Provide the [X, Y] coordinate of the cell's center where the given text is located.  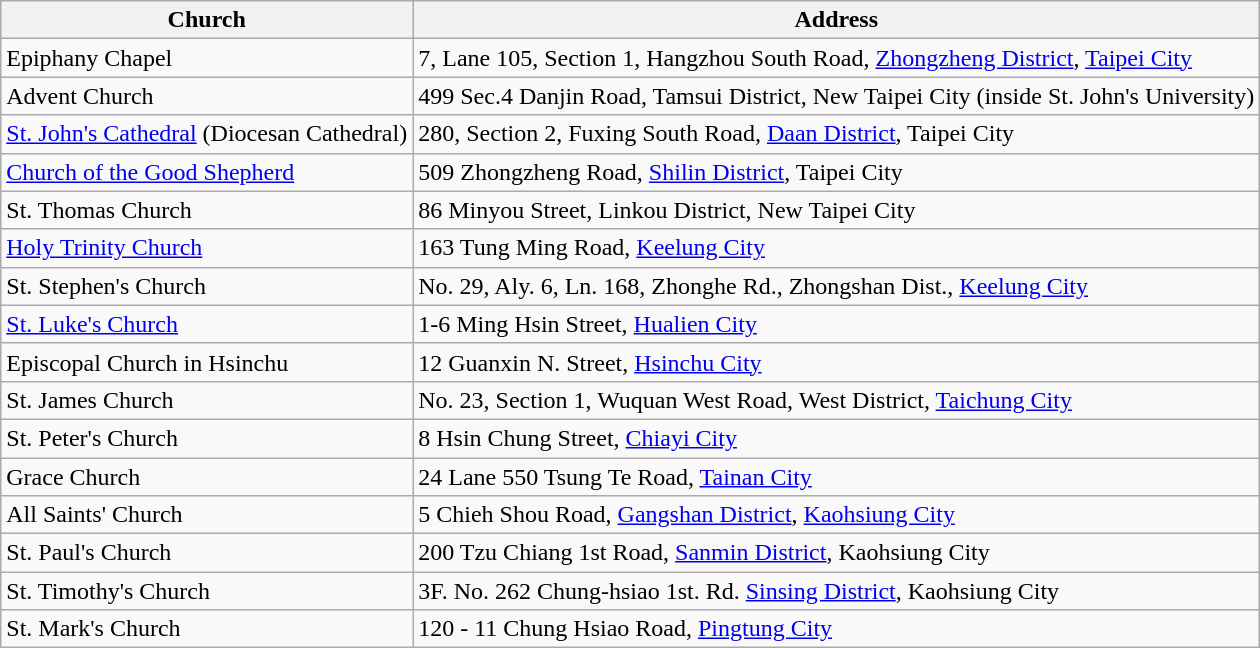
509 Zhongzheng Road, Shilin District, Taipei City [836, 172]
St. Paul's Church [207, 553]
Holy Trinity Church [207, 248]
24 Lane 550 Tsung Te Road, Tainan City [836, 477]
St. Timothy's Church [207, 591]
5 Chieh Shou Road, Gangshan District, Kaohsiung City [836, 515]
163 Tung Ming Road, Keelung City [836, 248]
3F. No. 262 Chung-hsiao 1st. Rd. Sinsing District, Kaohsiung City [836, 591]
St. Mark's Church [207, 629]
All Saints' Church [207, 515]
86 Minyou Street, Linkou District, New Taipei City [836, 210]
St. John's Cathedral (Diocesan Cathedral) [207, 134]
120 - 11 Chung Hsiao Road, Pingtung City [836, 629]
Episcopal Church in Hsinchu [207, 362]
St. Thomas Church [207, 210]
8 Hsin Chung Street, Chiayi City [836, 438]
280, Section 2, Fuxing South Road, Daan District, Taipei City [836, 134]
No. 29, Aly. 6, Ln. 168, Zhonghe Rd., Zhongshan Dist., Keelung City [836, 286]
7, Lane 105, Section 1, Hangzhou South Road, Zhongzheng District, Taipei City [836, 58]
St. James Church [207, 400]
Church [207, 20]
St. Stephen's Church [207, 286]
Advent Church [207, 96]
12 Guanxin N. Street, Hsinchu City [836, 362]
Grace Church [207, 477]
Church of the Good Shepherd [207, 172]
No. 23, Section 1, Wuquan West Road, West District, Taichung City [836, 400]
1-6 Ming Hsin Street, Hualien City [836, 324]
Address [836, 20]
499 Sec.4 Danjin Road, Tamsui District, New Taipei City (inside St. John's University) [836, 96]
St. Luke's Church [207, 324]
Epiphany Chapel [207, 58]
200 Tzu Chiang 1st Road, Sanmin District, Kaohsiung City [836, 553]
St. Peter's Church [207, 438]
